Find where the given text appears and provide that cell's center as [X, Y] coordinate. 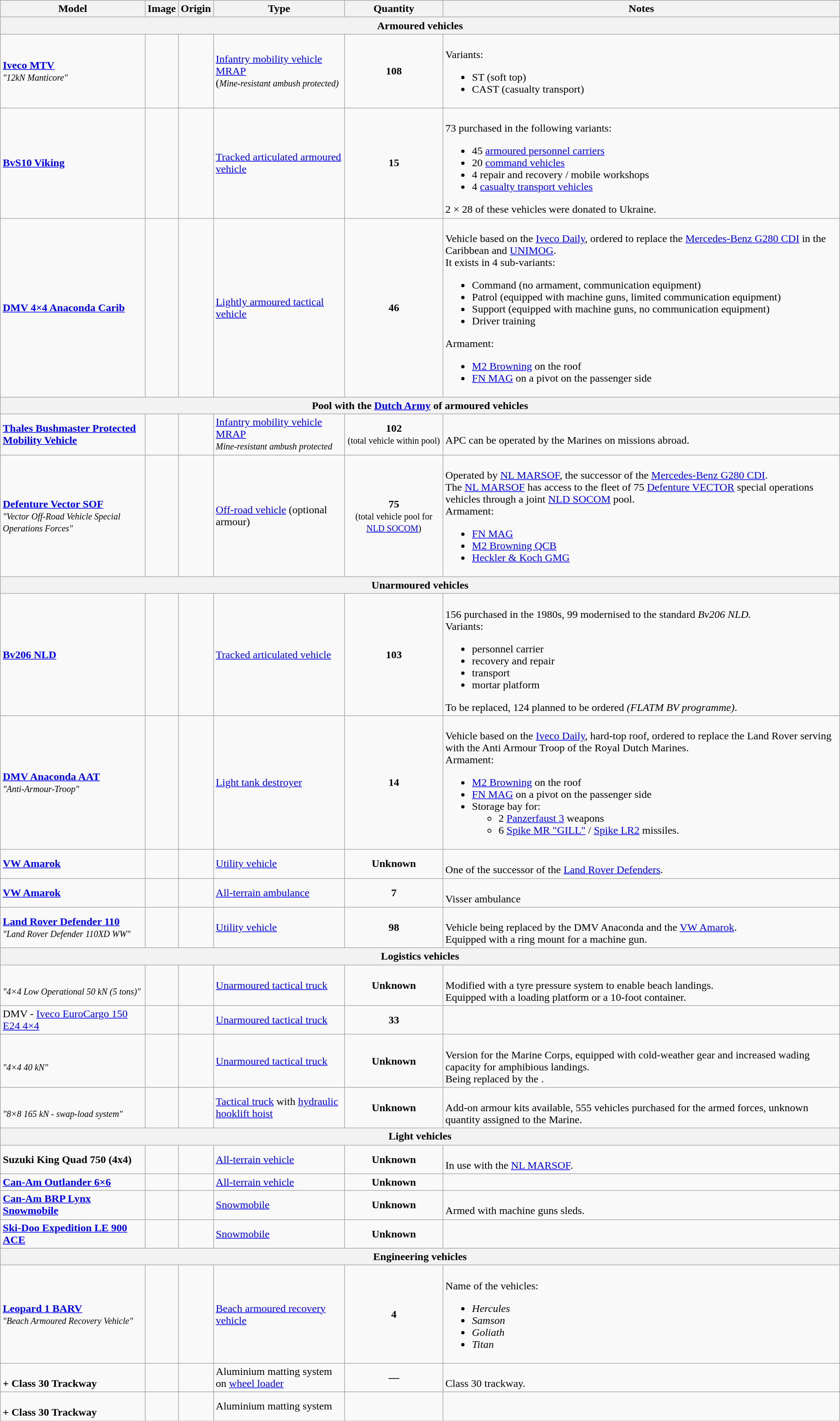
75(total vehicle pool for NLD SOCOM) [394, 516]
DMV - Iveco EuroCargo 150 E24 4×4 [73, 1020]
4 [394, 1314]
Tracked articulated vehicle [279, 654]
103 [394, 654]
Tracked articulated armoured vehicle [279, 163]
Suzuki King Quad 750 (4x4) [73, 1159]
Type [279, 9]
— [394, 1378]
Vehicle being replaced by the DMV Anaconda and the VW Amarok.Equipped with a ring mount for a machine gun. [642, 928]
Thales Bushmaster Protected Mobility Vehicle [73, 434]
102(total vehicle within pool) [394, 434]
Aluminium matting system [279, 1406]
"8×8 165 kN - swap-load system" [73, 1108]
One of the successor of the Land Rover Defenders. [642, 863]
Class 30 trackway. [642, 1378]
"4×4 40 kN" [73, 1061]
Infantry mobility vehicleMRAP(Mine-resistant ambush protected) [279, 71]
14 [394, 782]
In use with the NL MARSOF. [642, 1159]
Ski-Doo Expedition LE 900 ACE [73, 1234]
Origin [196, 9]
Pool with the Dutch Army of armoured vehicles [420, 406]
Bv206 NLD [73, 654]
7 [394, 893]
Logistics vehicles [420, 956]
Quantity [394, 9]
98 [394, 928]
Beach armoured recovery vehicle [279, 1314]
Defenture Vector SOF"Vector Off-Road Vehicle Special Operations Forces" [73, 516]
Can-Am BRP Lynx Snowmobile [73, 1205]
Name of the vehicles:HerculesSamsonGoliathTitan [642, 1314]
Iveco MTV"12kN Manticore" [73, 71]
108 [394, 71]
Leopard 1 BARV"Beach Armoured Recovery Vehicle" [73, 1314]
DMV 4×4 Anaconda Carib [73, 308]
All-terrain ambulance [279, 893]
Can-Am Outlander 6×6 [73, 1182]
Unarmoured vehicles [420, 585]
Tactical truck with hydraulic hooklift hoist [279, 1108]
Variants:ST (soft top)CAST (casualty transport) [642, 71]
Land Rover Defender 110"Land Rover Defender 110XD WW" [73, 928]
Lightly armoured tactical vehicle [279, 308]
"4×4 Low Operational 50 kN (5 tons)" [73, 985]
46 [394, 308]
Armoured vehicles [420, 26]
Off-road vehicle (optional armour) [279, 516]
Engineering vehicles [420, 1257]
Image [161, 9]
DMV Anaconda AAT"Anti-Armour-Troop" [73, 782]
Light tank destroyer [279, 782]
Armed with machine guns sleds. [642, 1205]
Infantry mobility vehicleMRAPMine-resistant ambush protected [279, 434]
Notes [642, 9]
Light vehicles [420, 1136]
Visser ambulance [642, 893]
Aluminium matting system on wheel loader [279, 1378]
BvS10 Viking [73, 163]
Version for the Marine Corps, equipped with cold-weather gear and increased wading capacity for amphibious landings.Being replaced by the . [642, 1061]
APC can be operated by the Marines on missions abroad. [642, 434]
Model [73, 9]
33 [394, 1020]
Modified with a tyre pressure system to enable beach landings.Equipped with a loading platform or a 10-foot container. [642, 985]
Add-on armour kits available, 555 vehicles purchased for the armed forces, unknown quantity assigned to the Marine. [642, 1108]
15 [394, 163]
